Provide the (x, y) coordinate of the cell's center where the given text is located.  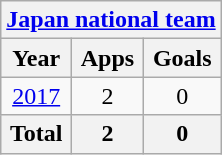
Apps (108, 58)
Japan national team (111, 20)
Year (36, 58)
Total (36, 134)
2017 (36, 96)
Goals (182, 58)
